Return the (X, Y) coordinate for the center point of the cell that contains the specified text.  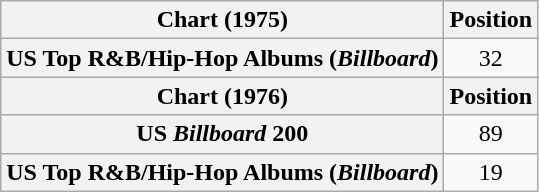
US Billboard 200 (222, 134)
89 (491, 134)
32 (491, 58)
Chart (1975) (222, 20)
19 (491, 172)
Chart (1976) (222, 96)
